Return [x, y] of the center of cell containing provided text 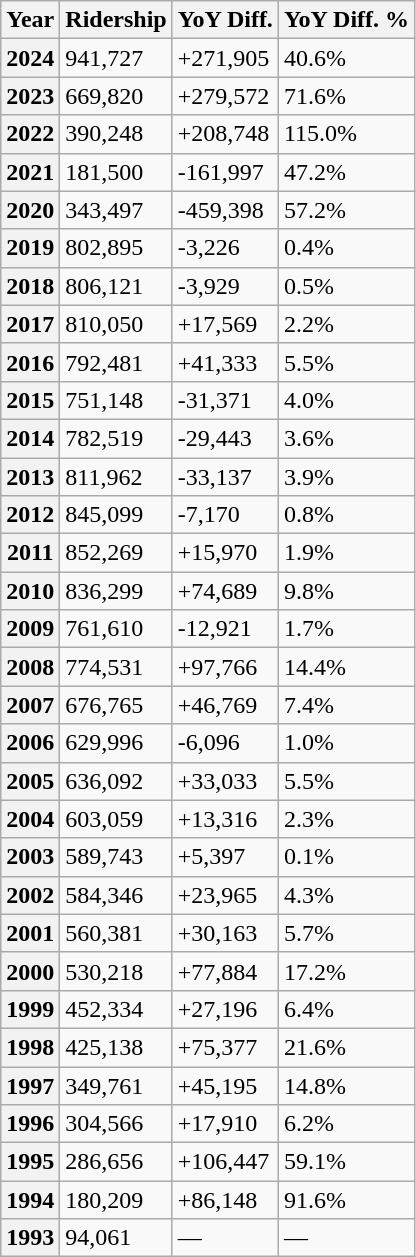
2005 [30, 781]
57.2% [346, 210]
3.6% [346, 438]
802,895 [116, 248]
2001 [30, 933]
349,761 [116, 1085]
782,519 [116, 438]
589,743 [116, 857]
+5,397 [225, 857]
+17,910 [225, 1124]
+75,377 [225, 1047]
2007 [30, 705]
0.5% [346, 286]
2.3% [346, 819]
59.1% [346, 1162]
1994 [30, 1200]
2002 [30, 895]
+279,572 [225, 96]
17.2% [346, 971]
94,061 [116, 1238]
676,765 [116, 705]
941,727 [116, 58]
1.7% [346, 629]
2006 [30, 743]
845,099 [116, 515]
115.0% [346, 134]
+271,905 [225, 58]
47.2% [346, 172]
181,500 [116, 172]
14.4% [346, 667]
2017 [30, 324]
6.4% [346, 1009]
806,121 [116, 286]
2011 [30, 553]
+97,766 [225, 667]
2010 [30, 591]
2019 [30, 248]
2016 [30, 362]
603,059 [116, 819]
1996 [30, 1124]
+77,884 [225, 971]
Year [30, 20]
636,092 [116, 781]
6.2% [346, 1124]
+46,769 [225, 705]
1.0% [346, 743]
-6,096 [225, 743]
584,346 [116, 895]
2021 [30, 172]
452,334 [116, 1009]
2003 [30, 857]
+41,333 [225, 362]
2012 [30, 515]
+208,748 [225, 134]
629,996 [116, 743]
836,299 [116, 591]
751,148 [116, 400]
2022 [30, 134]
774,531 [116, 667]
71.6% [346, 96]
+13,316 [225, 819]
91.6% [346, 1200]
2008 [30, 667]
852,269 [116, 553]
Ridership [116, 20]
-3,226 [225, 248]
1998 [30, 1047]
-3,929 [225, 286]
1997 [30, 1085]
+23,965 [225, 895]
1999 [30, 1009]
+27,196 [225, 1009]
0.4% [346, 248]
4.3% [346, 895]
2000 [30, 971]
669,820 [116, 96]
-7,170 [225, 515]
304,566 [116, 1124]
2020 [30, 210]
2024 [30, 58]
0.1% [346, 857]
180,209 [116, 1200]
40.6% [346, 58]
2004 [30, 819]
1995 [30, 1162]
761,610 [116, 629]
2015 [30, 400]
-161,997 [225, 172]
9.8% [346, 591]
1993 [30, 1238]
YoY Diff. [225, 20]
21.6% [346, 1047]
425,138 [116, 1047]
+74,689 [225, 591]
14.8% [346, 1085]
560,381 [116, 933]
-12,921 [225, 629]
+33,033 [225, 781]
792,481 [116, 362]
811,962 [116, 477]
5.7% [346, 933]
0.8% [346, 515]
2013 [30, 477]
810,050 [116, 324]
2014 [30, 438]
1.9% [346, 553]
+45,195 [225, 1085]
+86,148 [225, 1200]
286,656 [116, 1162]
2018 [30, 286]
+30,163 [225, 933]
4.0% [346, 400]
2.2% [346, 324]
7.4% [346, 705]
-33,137 [225, 477]
2009 [30, 629]
+15,970 [225, 553]
+106,447 [225, 1162]
-29,443 [225, 438]
390,248 [116, 134]
-31,371 [225, 400]
343,497 [116, 210]
2023 [30, 96]
YoY Diff. % [346, 20]
-459,398 [225, 210]
530,218 [116, 971]
+17,569 [225, 324]
3.9% [346, 477]
